Determine the [X, Y] coordinate at the center of the cell enclosing the given text.  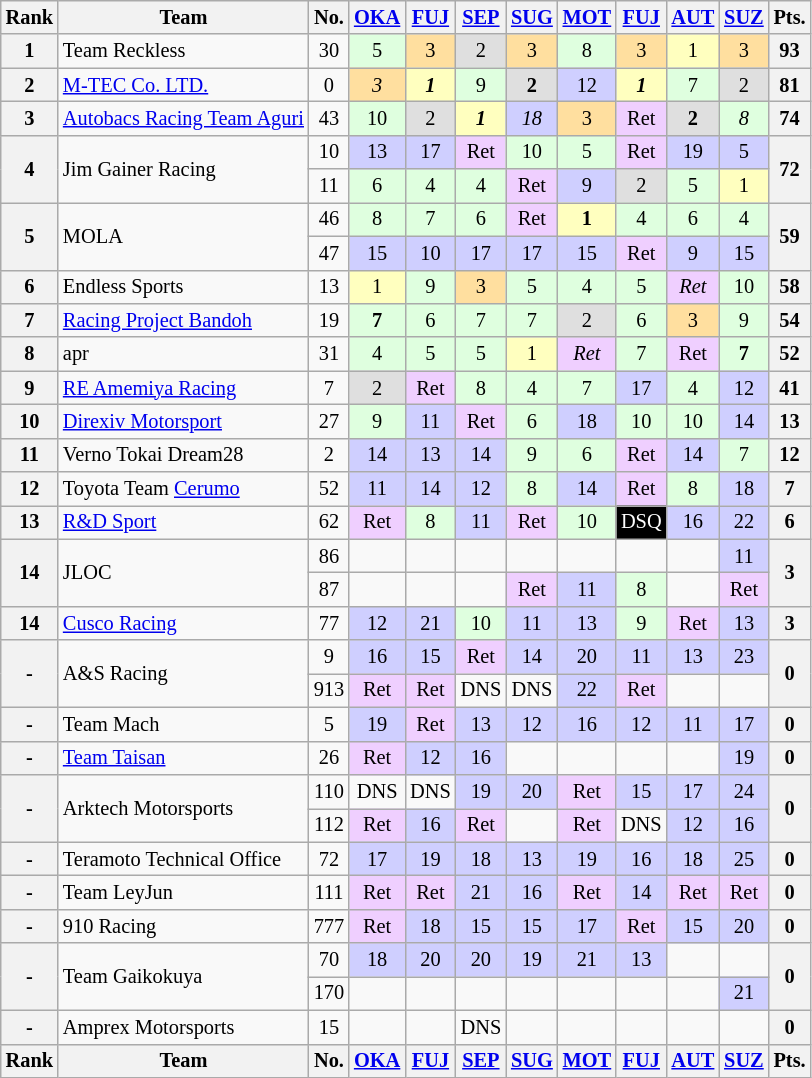
Toyota Team Cerumo [184, 489]
apr [184, 354]
81 [790, 85]
41 [790, 388]
110 [329, 791]
Racing Project Bandoh [184, 320]
Team Reckless [184, 51]
Jim Gainer Racing [184, 168]
74 [790, 118]
Team Gaikokuya [184, 976]
87 [329, 589]
JLOC [184, 572]
RE Amemiya Racing [184, 388]
47 [329, 253]
MOLA [184, 236]
77 [329, 623]
25 [744, 859]
70 [329, 960]
23 [744, 657]
30 [329, 51]
Teramoto Technical Office [184, 859]
Endless Sports [184, 287]
112 [329, 825]
Team Taisan [184, 758]
62 [329, 522]
43 [329, 118]
910 Racing [184, 926]
DSQ [641, 522]
913 [329, 690]
86 [329, 556]
Amprex Motorsports [184, 1027]
59 [790, 236]
Arktech Motorsports [184, 808]
26 [329, 758]
111 [329, 892]
Verno Tokai Dream28 [184, 455]
58 [790, 287]
A&S Racing [184, 674]
Autobacs Racing Team Aguri [184, 118]
R&D Sport [184, 522]
Team Mach [184, 724]
93 [790, 51]
M-TEC Co. LTD. [184, 85]
54 [790, 320]
170 [329, 993]
Team LeyJun [184, 892]
46 [329, 219]
27 [329, 421]
777 [329, 926]
24 [744, 791]
Direxiv Motorsport [184, 421]
Cusco Racing [184, 623]
31 [329, 354]
